Return [X, Y] of the center of cell containing provided text 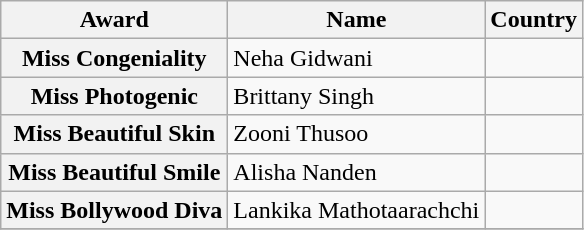
Country [534, 20]
Lankika Mathotaarachchi [356, 210]
Miss Beautiful Skin [114, 134]
Brittany Singh [356, 96]
Miss Congeniality [114, 58]
Zooni Thusoo [356, 134]
Alisha Nanden [356, 172]
Miss Bollywood Diva [114, 210]
Miss Beautiful Smile [114, 172]
Name [356, 20]
Neha Gidwani [356, 58]
Award [114, 20]
Miss Photogenic [114, 96]
